For the text-containing cell, return its midpoint in [X, Y] coordinate format. 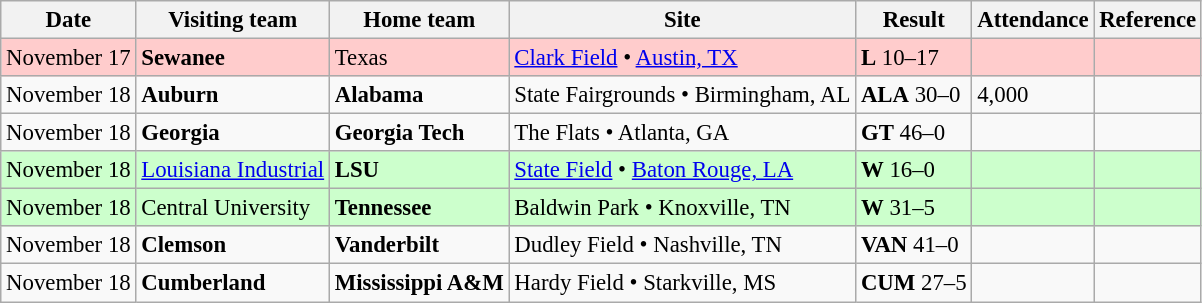
Louisiana Industrial [232, 170]
Visiting team [232, 20]
Reference [1148, 20]
Clemson [232, 245]
Georgia Tech [419, 133]
Result [914, 20]
Hardy Field • Starkville, MS [682, 283]
L 10–17 [914, 58]
4,000 [1033, 95]
Sewanee [232, 58]
State Fairgrounds • Birmingham, AL [682, 95]
State Field • Baton Rouge, LA [682, 170]
CUM 27–5 [914, 283]
Baldwin Park • Knoxville, TN [682, 208]
GT 46–0 [914, 133]
Central University [232, 208]
Date [68, 20]
ALA 30–0 [914, 95]
November 17 [68, 58]
Auburn [232, 95]
LSU [419, 170]
Mississippi A&M [419, 283]
Site [682, 20]
Cumberland [232, 283]
Home team [419, 20]
Texas [419, 58]
VAN 41–0 [914, 245]
W 16–0 [914, 170]
Dudley Field • Nashville, TN [682, 245]
Attendance [1033, 20]
Georgia [232, 133]
Tennessee [419, 208]
The Flats • Atlanta, GA [682, 133]
Alabama [419, 95]
Clark Field • Austin, TX [682, 58]
Vanderbilt [419, 245]
W 31–5 [914, 208]
